Return (X, Y) of the center of cell containing provided text 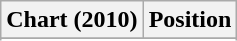
Chart (2010) (72, 20)
Position (190, 20)
